Detect which cell encompasses the target text, then output its (X, Y) center coordinate. 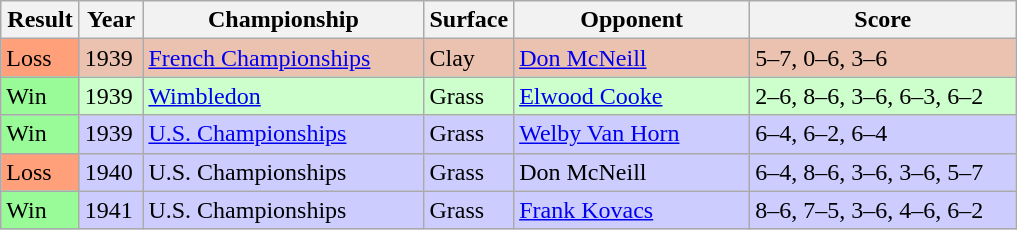
Score (883, 20)
Welby Van Horn (632, 134)
8–6, 7–5, 3–6, 4–6, 6–2 (883, 210)
1941 (111, 210)
Result (40, 20)
2–6, 8–6, 3–6, 6–3, 6–2 (883, 96)
Opponent (632, 20)
Elwood Cooke (632, 96)
5–7, 0–6, 3–6 (883, 58)
1940 (111, 172)
French Championships (284, 58)
Clay (469, 58)
Frank Kovacs (632, 210)
6–4, 6–2, 6–4 (883, 134)
Championship (284, 20)
Surface (469, 20)
6–4, 8–6, 3–6, 3–6, 5–7 (883, 172)
Year (111, 20)
Wimbledon (284, 96)
